Pinpoint the cell where the given text exists, returning its [X, Y] midpoint coordinate. 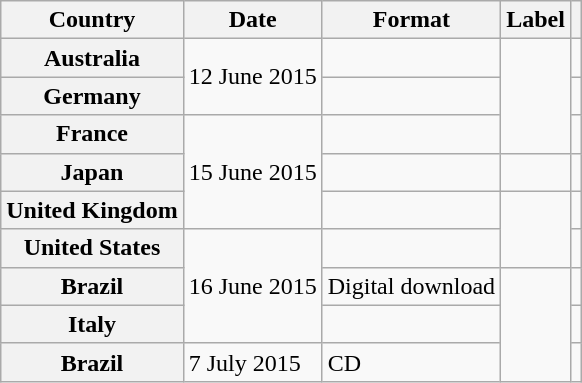
Label [536, 20]
Digital download [411, 286]
Date [252, 20]
United Kingdom [92, 210]
France [92, 134]
Germany [92, 96]
16 June 2015 [252, 286]
Country [92, 20]
Japan [92, 172]
7 July 2015 [252, 362]
Italy [92, 324]
Format [411, 20]
12 June 2015 [252, 77]
Australia [92, 58]
CD [411, 362]
United States [92, 248]
15 June 2015 [252, 172]
